Scan for the cell matching the given text and deliver its (x, y) coordinate at center. 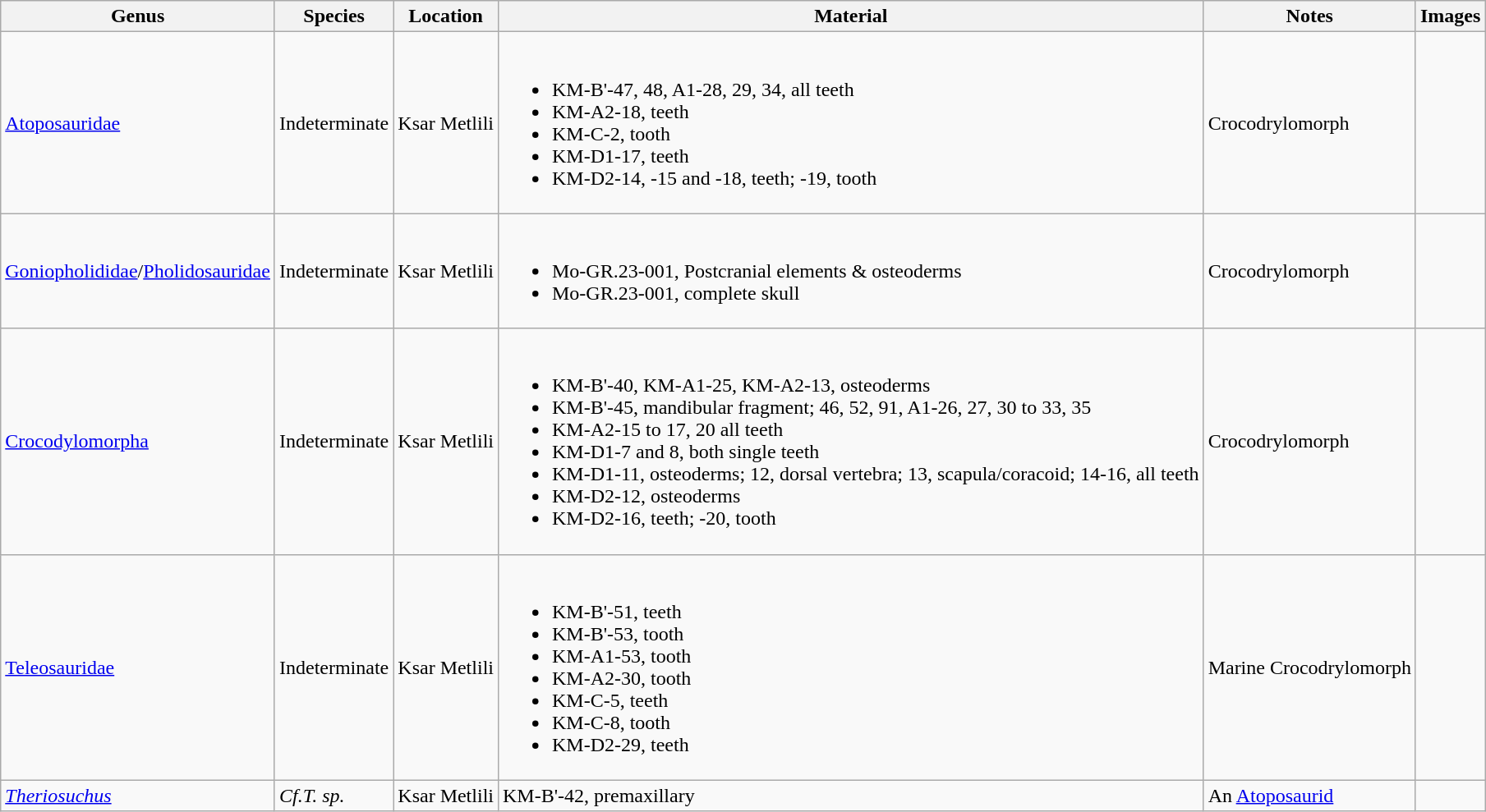
Notes (1309, 16)
Material (851, 16)
Mo-GR.23-001, Postcranial elements & osteodermsMo-GR.23-001, complete skull (851, 271)
Images (1450, 16)
KM-B'-47, 48, A1-28, 29, 34, all teethKM-A2-18, teethKM-C-2, toothKM-D1-17, teethKM-D2-14, -15 and -18, teeth; -19, tooth (851, 123)
Goniopholididae/Pholidosauridae (138, 271)
Atoposauridae (138, 123)
Teleosauridae (138, 667)
Species (334, 16)
An Atoposaurid (1309, 796)
Theriosuchus (138, 796)
Cf.T. sp. (334, 796)
KM-B'-42, premaxillary (851, 796)
Crocodylomorpha (138, 442)
Marine Crocodrylomorph (1309, 667)
Location (446, 16)
KM-B'-51, teethKM-B'-53, toothKM-A1-53, toothKM-A2-30, toothKM-C-5, teethKM-C-8, toothKM-D2-29, teeth (851, 667)
Genus (138, 16)
